Pinpoint the cell where the given text exists, returning its [X, Y] midpoint coordinate. 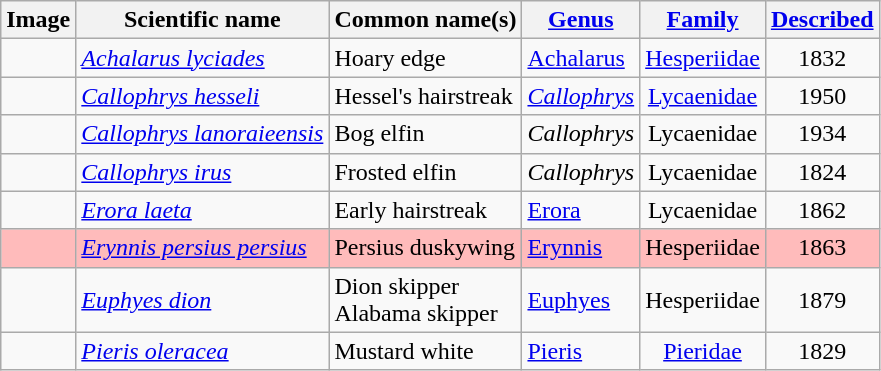
Callophrys lanoraieensis [202, 134]
Pieris [581, 351]
Hoary edge [426, 58]
1832 [822, 58]
Family [703, 20]
Image [38, 20]
Mustard white [426, 351]
Scientific name [202, 20]
Callophrys hesseli [202, 96]
Genus [581, 20]
Erynnis [581, 248]
Hessel's hairstreak [426, 96]
1829 [822, 351]
Pieridae [703, 351]
Common name(s) [426, 20]
Bog elfin [426, 134]
Euphyes [581, 300]
1824 [822, 172]
1950 [822, 96]
Achalarus lyciades [202, 58]
Dion skipperAlabama skipper [426, 300]
Frosted elfin [426, 172]
Achalarus [581, 58]
Described [822, 20]
Callophrys irus [202, 172]
Erora laeta [202, 210]
1879 [822, 300]
1934 [822, 134]
Euphyes dion [202, 300]
Persius duskywing [426, 248]
Early hairstreak [426, 210]
Erynnis persius persius [202, 248]
1862 [822, 210]
Erora [581, 210]
Pieris oleracea [202, 351]
1863 [822, 248]
